Search for the cell housing the specified text and yield its (x, y) center coordinate. 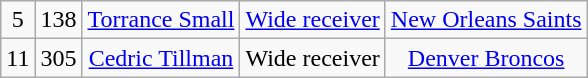
305 (58, 58)
New Orleans Saints (486, 20)
11 (18, 58)
Cedric Tillman (161, 58)
Torrance Small (161, 20)
138 (58, 20)
5 (18, 20)
Denver Broncos (486, 58)
